Scan for the cell matching the given text and deliver its [x, y] coordinate at center. 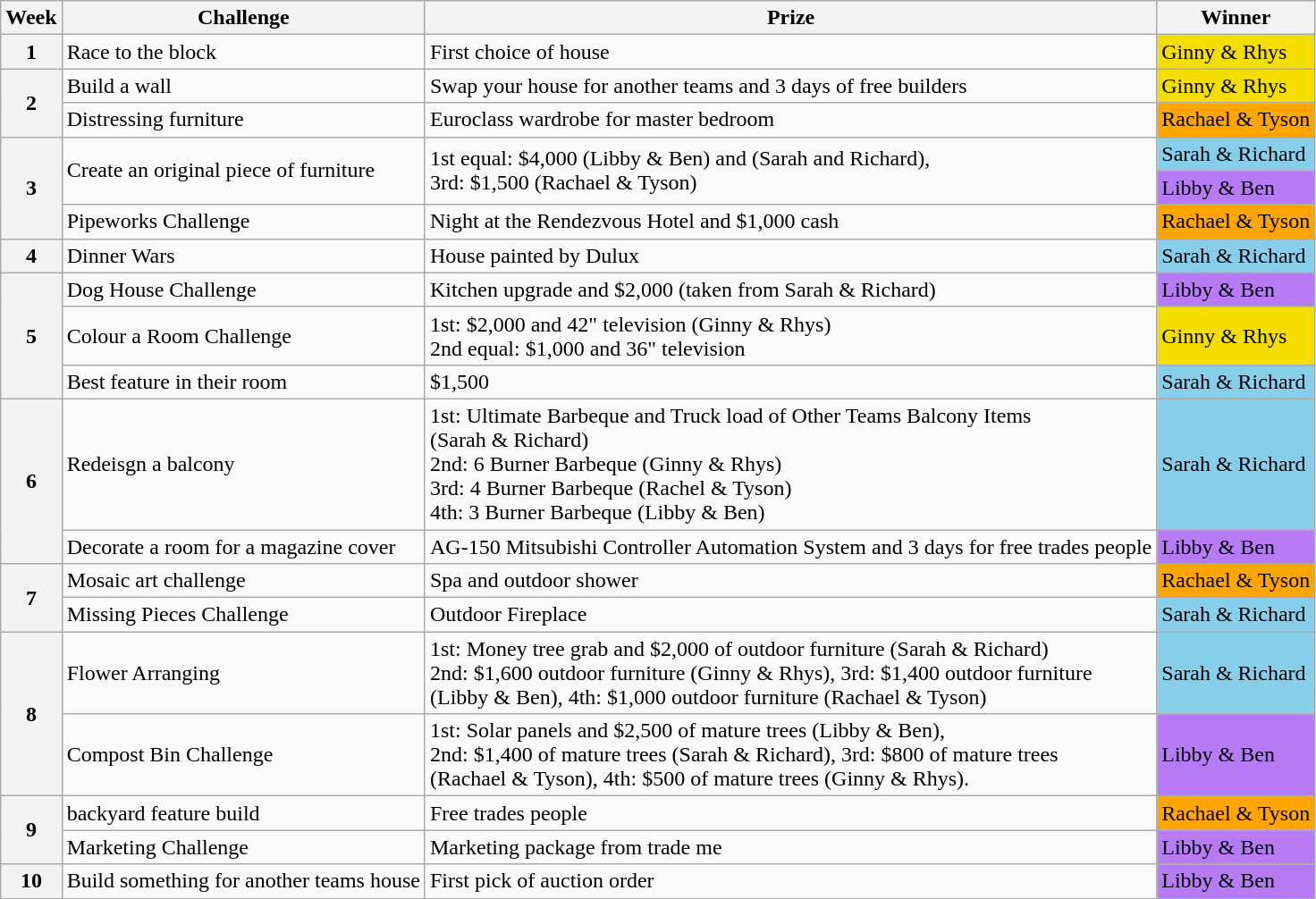
Outdoor Fireplace [790, 615]
House painted by Dulux [790, 256]
Compost Bin Challenge [243, 755]
Build something for another teams house [243, 881]
Dinner Wars [243, 256]
Kitchen upgrade and $2,000 (taken from Sarah & Richard) [790, 290]
Marketing package from trade me [790, 847]
2 [31, 103]
Prize [790, 18]
First pick of auction order [790, 881]
6 [31, 481]
First choice of house [790, 52]
Euroclass wardrobe for master bedroom [790, 120]
Distressing furniture [243, 120]
1 [31, 52]
5 [31, 336]
Flower Arranging [243, 673]
Missing Pieces Challenge [243, 615]
9 [31, 830]
Winner [1236, 18]
Spa and outdoor shower [790, 581]
Redeisgn a balcony [243, 464]
8 [31, 714]
AG-150 Mitsubishi Controller Automation System and 3 days for free trades people [790, 546]
Marketing Challenge [243, 847]
4 [31, 256]
1st: $2,000 and 42" television (Ginny & Rhys)2nd equal: $1,000 and 36" television [790, 336]
$1,500 [790, 382]
Build a wall [243, 86]
Mosaic art challenge [243, 581]
Free trades people [790, 813]
7 [31, 598]
Race to the block [243, 52]
Night at the Rendezvous Hotel and $1,000 cash [790, 222]
Create an original piece of furniture [243, 171]
10 [31, 881]
Best feature in their room [243, 382]
Swap your house for another teams and 3 days of free builders [790, 86]
1st equal: $4,000 (Libby & Ben) and (Sarah and Richard),3rd: $1,500 (Rachael & Tyson) [790, 171]
Challenge [243, 18]
Dog House Challenge [243, 290]
Decorate a room for a magazine cover [243, 546]
Pipeworks Challenge [243, 222]
Colour a Room Challenge [243, 336]
backyard feature build [243, 813]
Week [31, 18]
3 [31, 188]
